From the cell containing the given text, extract its center point as [x, y] coordinate. 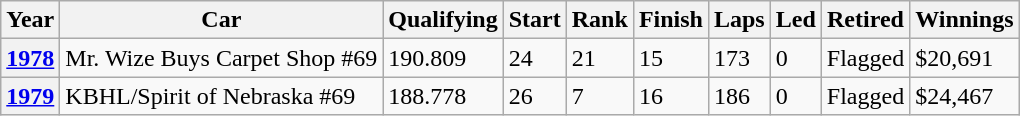
Car [222, 20]
Retired [865, 20]
16 [670, 96]
Start [534, 20]
Mr. Wize Buys Carpet Shop #69 [222, 58]
190.809 [443, 58]
Laps [739, 20]
24 [534, 58]
173 [739, 58]
Year [30, 20]
7 [600, 96]
Led [796, 20]
26 [534, 96]
Rank [600, 20]
Finish [670, 20]
1979 [30, 96]
$20,691 [964, 58]
188.778 [443, 96]
15 [670, 58]
186 [739, 96]
KBHL/Spirit of Nebraska #69 [222, 96]
1978 [30, 58]
Qualifying [443, 20]
$24,467 [964, 96]
21 [600, 58]
Winnings [964, 20]
